From the cell containing the given text, extract its center point as (x, y) coordinate. 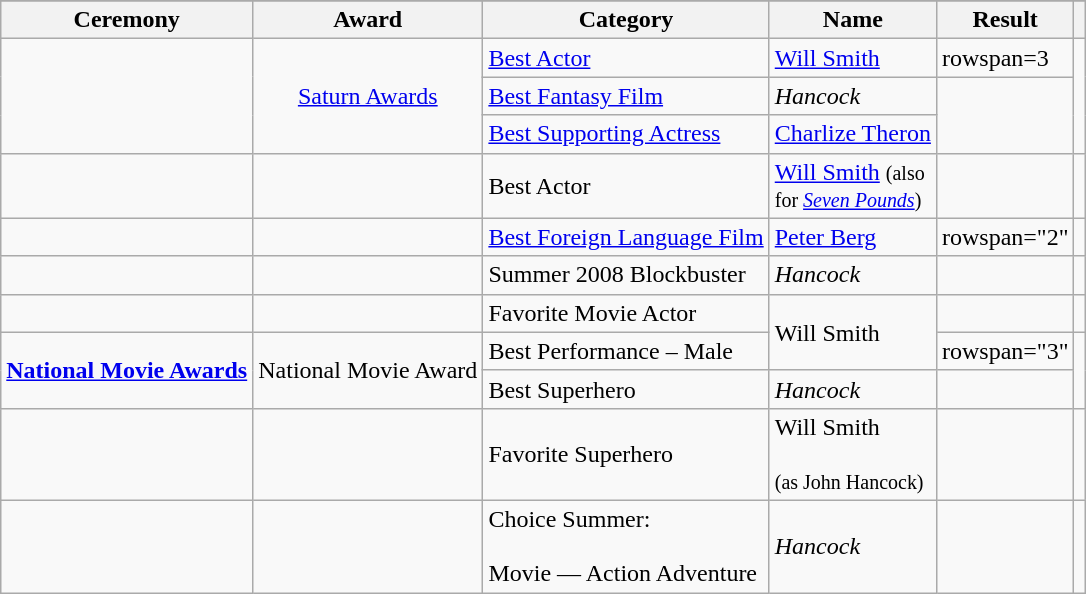
Ceremony (127, 20)
Peter Berg (852, 237)
rowspan="3" (1005, 351)
Charlize Theron (852, 134)
Best Fantasy Film (626, 96)
Saturn Awards (368, 96)
rowspan="2" (1005, 237)
Favorite Superhero (626, 454)
National Movie Award (368, 370)
Summer 2008 Blockbuster (626, 275)
Best Performance – Male (626, 351)
Best Foreign Language Film (626, 237)
Result (1005, 20)
rowspan=3 (1005, 58)
National Movie Awards (127, 370)
Award (368, 20)
Name (852, 20)
Favorite Movie Actor (626, 313)
Category (626, 20)
Best Supporting Actress (626, 134)
Best Superhero (626, 389)
Will Smith (also for Seven Pounds) (852, 186)
Will Smith (as John Hancock) (852, 454)
Choice Summer: Movie — Action Adventure (626, 546)
